Find where the given text appears and provide that cell's center as (x, y) coordinate. 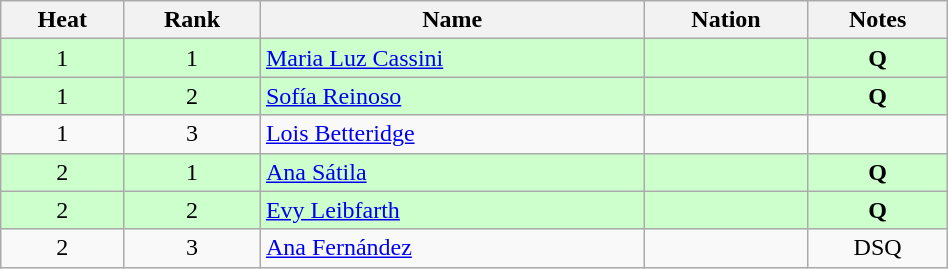
Lois Betteridge (452, 134)
Rank (192, 20)
Ana Fernández (452, 248)
Name (452, 20)
Notes (878, 20)
Ana Sátila (452, 172)
Sofía Reinoso (452, 96)
Nation (726, 20)
Maria Luz Cassini (452, 58)
Evy Leibfarth (452, 210)
Heat (62, 20)
DSQ (878, 248)
